Locate the cell with the specified text and output its (X, Y) center coordinate. 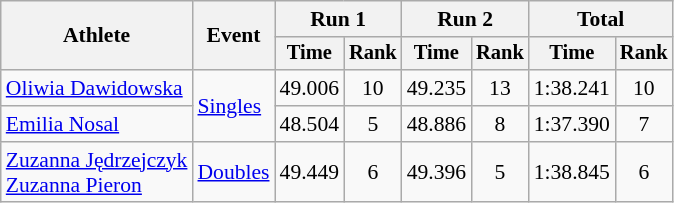
48.504 (310, 124)
1:37.390 (572, 124)
Emilia Nosal (97, 124)
Doubles (233, 172)
Oliwia Dawidowska (97, 88)
Total (601, 19)
Singles (233, 106)
49.006 (310, 88)
49.396 (436, 172)
1:38.845 (572, 172)
8 (500, 124)
13 (500, 88)
Run 2 (466, 19)
48.886 (436, 124)
7 (644, 124)
1:38.241 (572, 88)
Athlete (97, 36)
Zuzanna JędrzejczykZuzanna Pieron (97, 172)
Event (233, 36)
49.235 (436, 88)
Run 1 (338, 19)
49.449 (310, 172)
